Output the (x, y) coordinate of the center of the cell containing the given text.  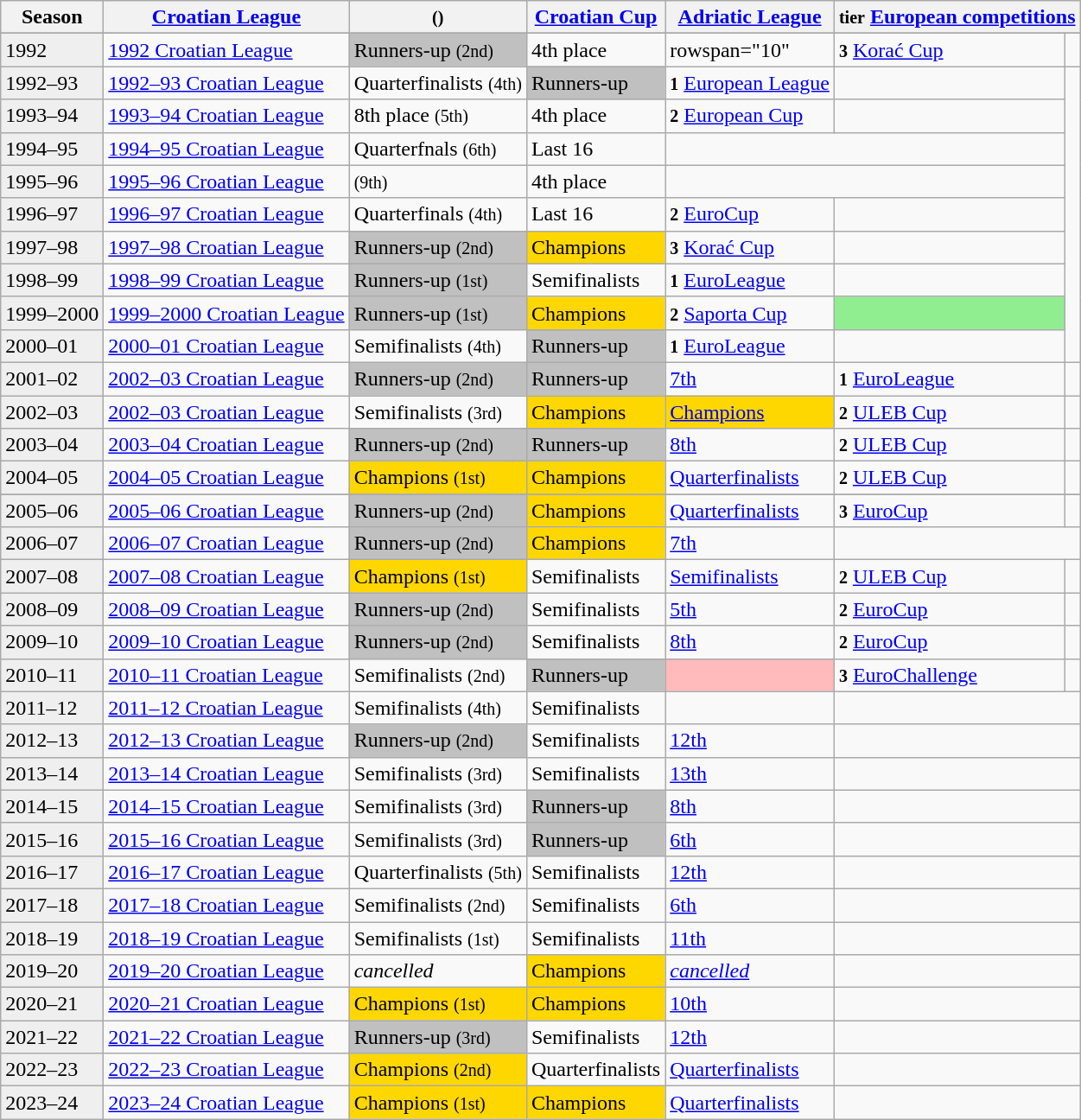
1995–96 (52, 181)
2000–01 (52, 346)
2019–20 Croatian League (226, 971)
Quarterfnals (6th) (437, 149)
1992–93 Croatian League (226, 83)
() (437, 17)
1999–2000 (52, 313)
2001–02 (52, 379)
2010–11 Croatian League (226, 675)
2015–16 (52, 839)
tier European competitions (957, 17)
Croatian League (226, 17)
2021–22 Croatian League (226, 1037)
2 European Cup (750, 116)
2009–10 Croatian League (226, 642)
2003–04 Croatian League (226, 445)
2022–23 Croatian League (226, 1070)
10th (750, 1004)
2013–14 Croatian League (226, 773)
2016–17 (52, 872)
2021–22 (52, 1037)
1993–94 Croatian League (226, 116)
Runners-up (3rd) (437, 1037)
1999–2000 Croatian League (226, 313)
2 Saporta Cup (750, 313)
2004–05 Croatian League (226, 478)
2017–18 (52, 905)
2007–08 Croatian League (226, 576)
2015–16 Croatian League (226, 839)
2012–13 Croatian League (226, 741)
2007–08 (52, 576)
1992–93 (52, 83)
2000–01 Croatian League (226, 346)
1996–97 (52, 214)
2018–19 Croatian League (226, 938)
5th (750, 609)
3 EuroCup (949, 511)
2022–23 (52, 1070)
2020–21 (52, 1004)
1998–99 Croatian League (226, 280)
Season (52, 17)
1 European League (750, 83)
Croatian Cup (595, 17)
2016–17 Croatian League (226, 872)
2006–07 Croatian League (226, 544)
Quarterfinals (4th) (437, 214)
2005–06 Croatian League (226, 511)
1997–98 (52, 247)
2011–12 (52, 708)
1993–94 (52, 116)
8th place (5th) (437, 116)
1996–97 Croatian League (226, 214)
1994–95 (52, 149)
2008–09 (52, 609)
2020–21 Croatian League (226, 1004)
2011–12 Croatian League (226, 708)
2005–06 (52, 511)
2003–04 (52, 445)
13th (750, 773)
Champions (2nd) (437, 1070)
2002–03 (52, 412)
1992 (52, 50)
2017–18 Croatian League (226, 905)
2023–24 Croatian League (226, 1103)
2006–07 (52, 544)
Adriatic League (750, 17)
1992 Croatian League (226, 50)
Quarterfinalists (5th) (437, 872)
2008–09 Croatian League (226, 609)
2014–15 Croatian League (226, 806)
rowspan="10" (750, 50)
Quarterfinalists (4th) (437, 83)
2004–05 (52, 478)
2023–24 (52, 1103)
2012–13 (52, 741)
2019–20 (52, 971)
2013–14 (52, 773)
3 EuroChallenge (949, 675)
2010–11 (52, 675)
2018–19 (52, 938)
1994–95 Croatian League (226, 149)
1995–96 Croatian League (226, 181)
2009–10 (52, 642)
11th (750, 938)
(9th) (437, 181)
Semifinalists (1st) (437, 938)
1998–99 (52, 280)
2014–15 (52, 806)
1997–98 Croatian League (226, 247)
